Search for the cell housing the specified text and yield its [X, Y] center coordinate. 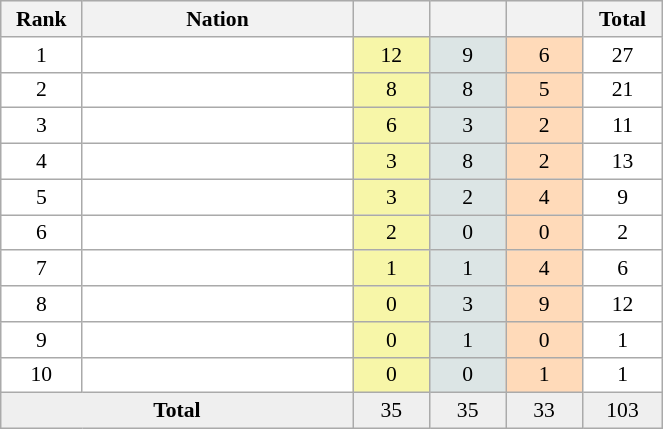
27 [622, 55]
33 [544, 411]
13 [622, 162]
103 [622, 411]
21 [622, 90]
7 [42, 269]
10 [42, 375]
Nation [218, 19]
11 [622, 126]
Rank [42, 19]
